Capture the cell that displays the provided text and extract its (x, y) central coordinate. 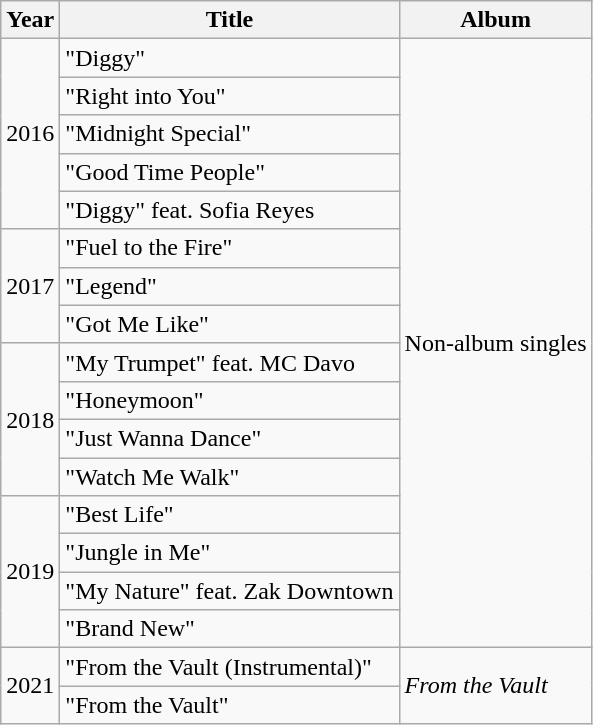
"Diggy" feat. Sofia Reyes (230, 210)
"My Trumpet" feat. MC Davo (230, 362)
Non-album singles (496, 344)
"Jungle in Me" (230, 553)
"Just Wanna Dance" (230, 438)
2018 (30, 419)
"Watch Me Walk" (230, 477)
From the Vault (496, 686)
"Fuel to the Fire" (230, 248)
Year (30, 20)
"From the Vault" (230, 705)
2016 (30, 134)
"Legend" (230, 286)
Title (230, 20)
"My Nature" feat. Zak Downtown (230, 591)
2019 (30, 572)
"Good Time People" (230, 172)
"Best Life" (230, 515)
"Diggy" (230, 58)
"Honeymoon" (230, 400)
"Right into You" (230, 96)
"Brand New" (230, 629)
"Midnight Special" (230, 134)
"From the Vault (Instrumental)" (230, 667)
2021 (30, 686)
Album (496, 20)
"Got Me Like" (230, 324)
2017 (30, 286)
